Determine the (x, y) coordinate at the center of the cell enclosing the given text.  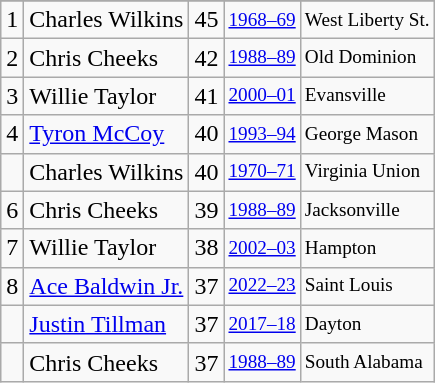
Virginia Union (367, 172)
Ace Baldwin Jr. (106, 286)
South Alabama (367, 362)
38 (206, 248)
3 (12, 96)
Justin Tillman (106, 324)
8 (12, 286)
2000–01 (262, 96)
2017–18 (262, 324)
Evansville (367, 96)
West Liberty St. (367, 20)
Hampton (367, 248)
Jacksonville (367, 210)
41 (206, 96)
Saint Louis (367, 286)
George Mason (367, 134)
2022–23 (262, 286)
7 (12, 248)
42 (206, 58)
1993–94 (262, 134)
Tyron McCoy (106, 134)
45 (206, 20)
1970–71 (262, 172)
2 (12, 58)
Dayton (367, 324)
6 (12, 210)
1968–69 (262, 20)
Old Dominion (367, 58)
1 (12, 20)
39 (206, 210)
2002–03 (262, 248)
4 (12, 134)
